Capture the cell that displays the provided text and extract its (X, Y) central coordinate. 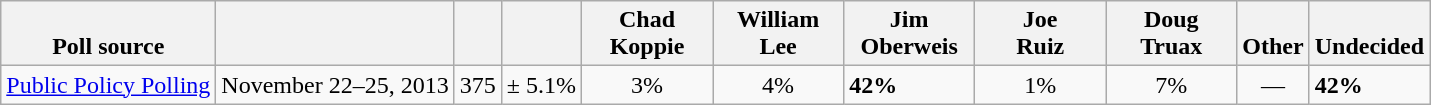
JoeRuiz (1040, 34)
4% (778, 85)
November 22–25, 2013 (335, 85)
7% (1172, 85)
Public Policy Polling (108, 85)
Other (1273, 34)
DougTruax (1172, 34)
ChadKoppie (646, 34)
— (1273, 85)
WilliamLee (778, 34)
JimOberweis (910, 34)
1% (1040, 85)
Poll source (108, 34)
± 5.1% (541, 85)
Undecided (1369, 34)
3% (646, 85)
375 (478, 85)
